Identify which cell holds the provided text, then report its [x, y] central coordinate. 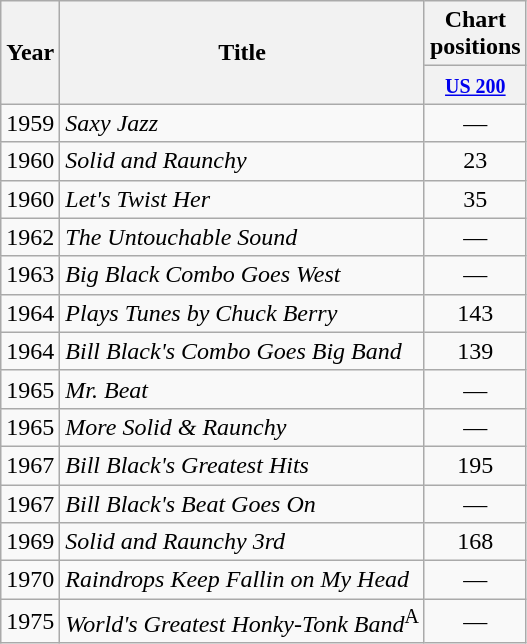
139 [475, 351]
Saxy Jazz [242, 123]
Bill Black's Greatest Hits [242, 465]
Chart positions [475, 34]
Let's Twist Her [242, 199]
168 [475, 542]
Plays Tunes by Chuck Berry [242, 313]
World's Greatest Honky-Tonk BandA [242, 622]
1959 [30, 123]
Solid and Raunchy [242, 161]
1963 [30, 275]
1975 [30, 622]
Bill Black's Combo Goes Big Band [242, 351]
195 [475, 465]
Title [242, 52]
23 [475, 161]
Big Black Combo Goes West [242, 275]
Year [30, 52]
Mr. Beat [242, 389]
Bill Black's Beat Goes On [242, 503]
143 [475, 313]
Raindrops Keep Fallin on My Head [242, 580]
Solid and Raunchy 3rd [242, 542]
1962 [30, 237]
More Solid & Raunchy [242, 427]
US 200 [475, 85]
35 [475, 199]
1969 [30, 542]
The Untouchable Sound [242, 237]
1970 [30, 580]
